Extract the [x, y] coordinate from the center of the cell holding the provided text.  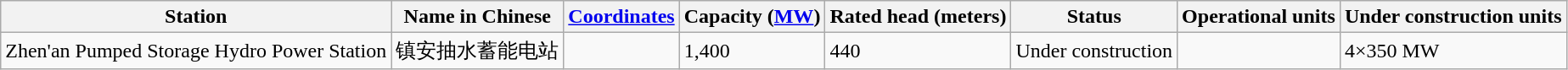
1,400 [752, 51]
Name in Chinese [477, 17]
Operational units [1259, 17]
Rated head (meters) [919, 17]
Zhen'an Pumped Storage Hydro Power Station [196, 51]
4×350 MW [1453, 51]
Capacity (MW) [752, 17]
Under construction units [1453, 17]
Station [196, 17]
Status [1094, 17]
Under construction [1094, 51]
440 [919, 51]
镇安抽水蓄能电站 [477, 51]
Coordinates [621, 17]
